Return the (x, y) coordinate for the center point of the cell that contains the specified text.  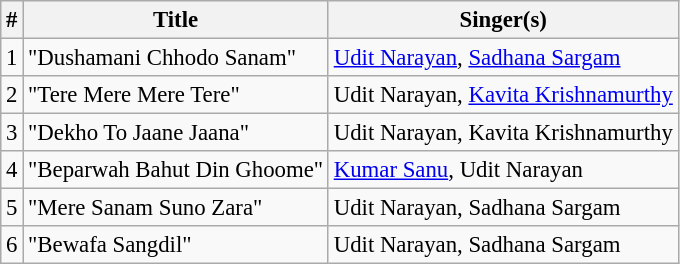
5 (12, 208)
"Dushamani Chhodo Sanam" (176, 58)
3 (12, 133)
"Bewafa Sangdil" (176, 245)
2 (12, 95)
6 (12, 245)
Kumar Sanu, Udit Narayan (503, 170)
"Dekho To Jaane Jaana" (176, 133)
1 (12, 58)
"Mere Sanam Suno Zara" (176, 208)
Title (176, 20)
4 (12, 170)
"Tere Mere Mere Tere" (176, 95)
# (12, 20)
Singer(s) (503, 20)
"Beparwah Bahut Din Ghoome" (176, 170)
